Capture the cell that displays the provided text and extract its (x, y) central coordinate. 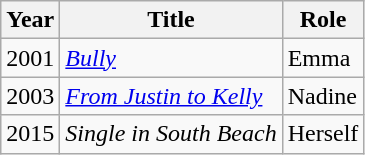
Title (171, 20)
2003 (30, 96)
Nadine (323, 96)
Herself (323, 134)
From Justin to Kelly (171, 96)
Year (30, 20)
Bully (171, 58)
Single in South Beach (171, 134)
Emma (323, 58)
2001 (30, 58)
Role (323, 20)
2015 (30, 134)
